Provide the (x, y) coordinate of the cell's center where the given text is located.  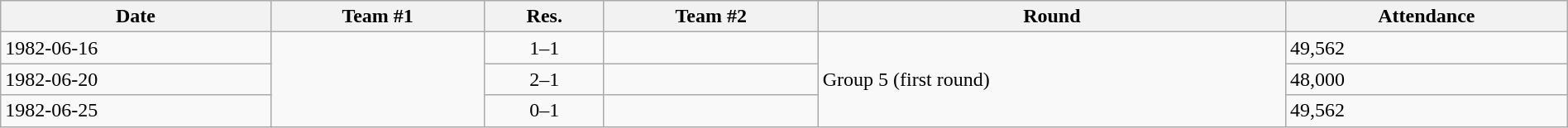
1982-06-16 (136, 48)
Date (136, 17)
48,000 (1426, 79)
2–1 (544, 79)
1982-06-25 (136, 111)
Group 5 (first round) (1052, 79)
1982-06-20 (136, 79)
1–1 (544, 48)
0–1 (544, 111)
Res. (544, 17)
Team #2 (711, 17)
Round (1052, 17)
Team #1 (377, 17)
Attendance (1426, 17)
